Find where the given text appears and provide that cell's center as [x, y] coordinate. 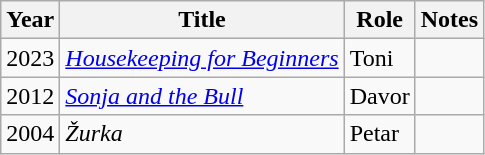
Toni [380, 58]
Housekeeping for Beginners [202, 58]
Davor [380, 96]
Role [380, 20]
2004 [30, 134]
Sonja and the Bull [202, 96]
Notes [449, 20]
Petar [380, 134]
2023 [30, 58]
Title [202, 20]
2012 [30, 96]
Žurka [202, 134]
Year [30, 20]
